Detect which cell encompasses the target text, then output its [x, y] center coordinate. 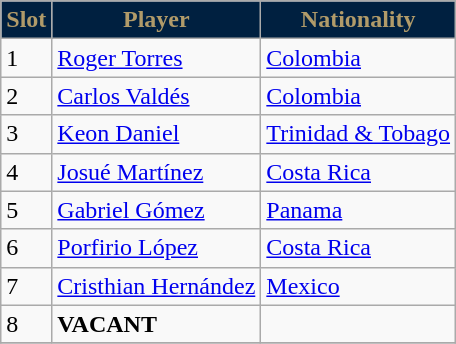
2 [26, 96]
Gabriel Gómez [156, 210]
Carlos Valdés [156, 96]
6 [26, 248]
7 [26, 286]
Nationality [358, 20]
Porfirio López [156, 248]
Cristhian Hernández [156, 286]
Roger Torres [156, 58]
Trinidad & Tobago [358, 134]
Slot [26, 20]
1 [26, 58]
8 [26, 324]
Josué Martínez [156, 172]
3 [26, 134]
Player [156, 20]
4 [26, 172]
Keon Daniel [156, 134]
Mexico [358, 286]
VACANT [156, 324]
5 [26, 210]
Panama [358, 210]
